For the text-containing cell, return its midpoint in [X, Y] coordinate format. 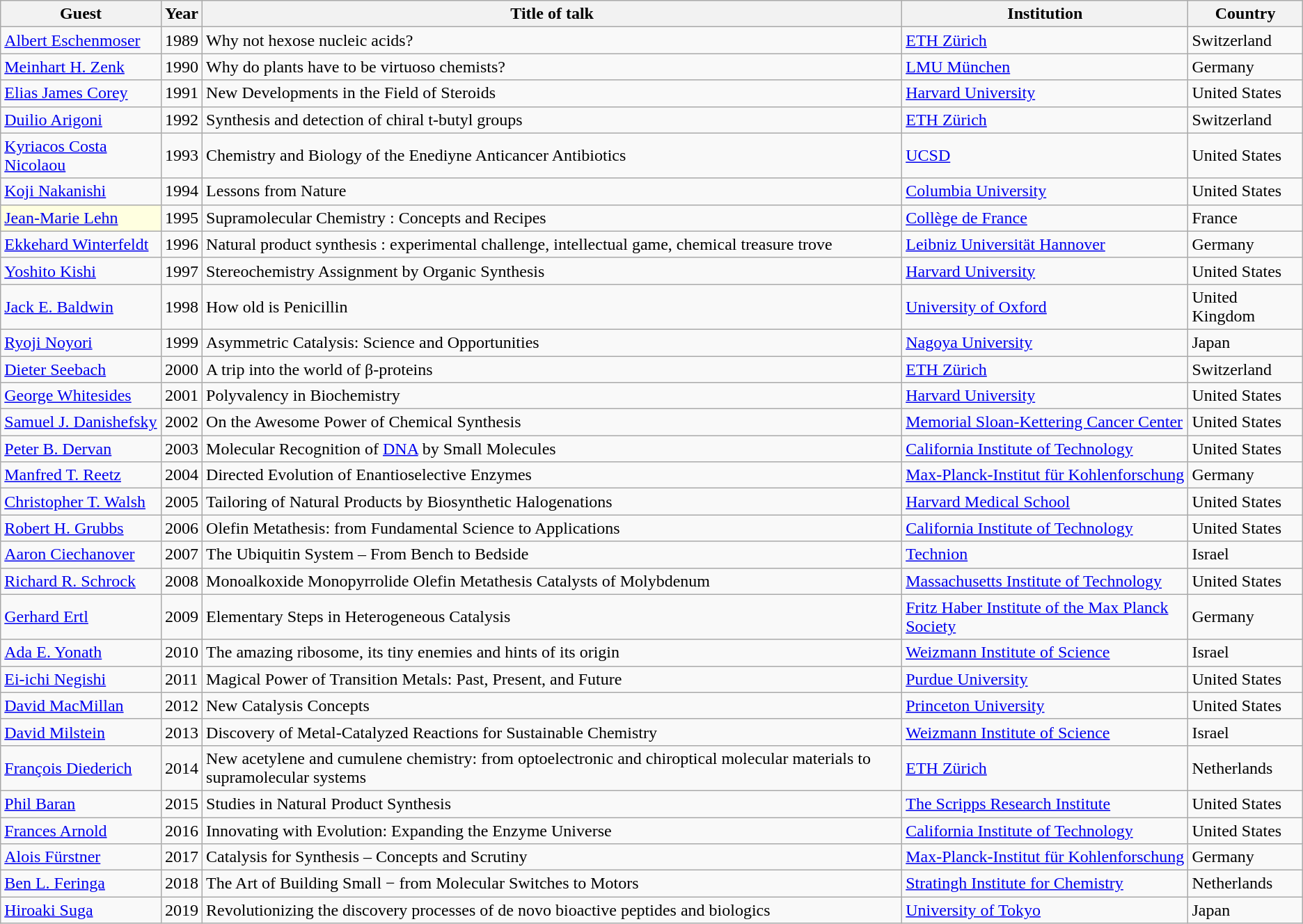
Ekkehard Winterfeldt [81, 244]
2009 [181, 616]
Magical Power of Transition Metals: Past, Present, and Future [553, 679]
Massachusetts Institute of Technology [1045, 581]
1996 [181, 244]
Ada E. Yonath [81, 653]
Institution [1045, 14]
The Ubiquitin System – From Bench to Bedside [553, 555]
François Diederich [81, 768]
Ei-ichi Negishi [81, 679]
New acetylene and cumulene chemistry: from optoelectronic and chiroptical molecular materials to supramolecular systems [553, 768]
Guest [81, 14]
University of Tokyo [1045, 910]
Dieter Seebach [81, 369]
Title of talk [553, 14]
UCSD [1045, 156]
The Scripps Research Institute [1045, 804]
Discovery of Metal-Catalyzed Reactions for Sustainable Chemistry [553, 732]
David Milstein [81, 732]
David MacMillan [81, 706]
University of Oxford [1045, 306]
A trip into the world of β-proteins [553, 369]
2010 [181, 653]
Studies in Natural Product Synthesis [553, 804]
Richard R. Schrock [81, 581]
Albert Eschenmoser [81, 40]
1991 [181, 93]
2001 [181, 396]
The Art of Building Small − from Molecular Switches to Motors [553, 884]
Princeton University [1045, 706]
Alois Fürstner [81, 857]
Catalysis for Synthesis – Concepts and Scrutiny [553, 857]
Duilio Arigoni [81, 120]
Chemistry and Biology of the Enediyne Anticancer Antibiotics [553, 156]
2011 [181, 679]
1994 [181, 191]
Memorial Sloan-Kettering Cancer Center [1045, 422]
Christopher T. Walsh [81, 502]
Meinhart H. Zenk [81, 67]
Lessons from Nature [553, 191]
Collège de France [1045, 218]
1992 [181, 120]
Kyriacos Costa Nicolaou [81, 156]
2019 [181, 910]
1999 [181, 342]
Technion [1045, 555]
On the Awesome Power of Chemical Synthesis [553, 422]
Stratingh Institute for Chemistry [1045, 884]
2006 [181, 528]
France [1245, 218]
1998 [181, 306]
2013 [181, 732]
Ben L. Feringa [81, 884]
Hiroaki Suga [81, 910]
Innovating with Evolution: Expanding the Enzyme Universe [553, 830]
2000 [181, 369]
1989 [181, 40]
2016 [181, 830]
Elementary Steps in Heterogeneous Catalysis [553, 616]
George Whitesides [81, 396]
2012 [181, 706]
1995 [181, 218]
Harvard Medical School [1045, 502]
The amazing ribosome, its tiny enemies and hints of its origin [553, 653]
1993 [181, 156]
Elias James Corey [81, 93]
How old is Penicillin [553, 306]
Polyvalency in Biochemistry [553, 396]
Manfred T. Reetz [81, 475]
Why not hexose nucleic acids? [553, 40]
Koji Nakanishi [81, 191]
2017 [181, 857]
Synthesis and detection of chiral t-butyl groups [553, 120]
2007 [181, 555]
Supramolecular Chemistry : Concepts and Recipes [553, 218]
2015 [181, 804]
New Catalysis Concepts [553, 706]
Asymmetric Catalysis: Science and Opportunities [553, 342]
Peter B. Dervan [81, 449]
2003 [181, 449]
2005 [181, 502]
New Developments in the Field of Steroids [553, 93]
United Kingdom [1245, 306]
Aaron Ciechanover [81, 555]
2008 [181, 581]
Tailoring of Natural Products by Biosynthetic Halogenations [553, 502]
Robert H. Grubbs [81, 528]
Columbia University [1045, 191]
1997 [181, 271]
Directed Evolution of Enantioselective Enzymes [553, 475]
Yoshito Kishi [81, 271]
Samuel J. Danishefsky [81, 422]
Jean-Marie Lehn [81, 218]
Olefin Metathesis: from Fundamental Science to Applications [553, 528]
Phil Baran [81, 804]
Gerhard Ertl [81, 616]
Jack E. Baldwin [81, 306]
Fritz Haber Institute of the Max Planck Society [1045, 616]
Ryoji Noyori [81, 342]
Natural product synthesis : experimental challenge, intellectual game, chemical treasure trove [553, 244]
Monoalkoxide Monopyrrolide Olefin Metathesis Catalysts of Molybdenum [553, 581]
Stereochemistry Assignment by Organic Synthesis [553, 271]
1990 [181, 67]
2004 [181, 475]
Frances Arnold [81, 830]
2014 [181, 768]
Nagoya University [1045, 342]
Leibniz Universität Hannover [1045, 244]
Molecular Recognition of DNA by Small Molecules [553, 449]
2018 [181, 884]
Country [1245, 14]
Why do plants have to be virtuoso chemists? [553, 67]
Purdue University [1045, 679]
Year [181, 14]
LMU München [1045, 67]
Revolutionizing the discovery processes of de novo bioactive peptides and biologics [553, 910]
2002 [181, 422]
